From the cell containing the given text, extract its center point as (X, Y) coordinate. 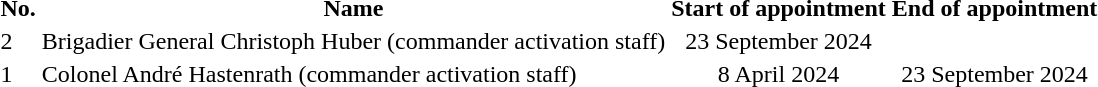
Brigadier General Christoph Huber (commander activation staff) (353, 41)
23 September 2024 (779, 41)
